Return (X, Y) of the center of cell containing provided text 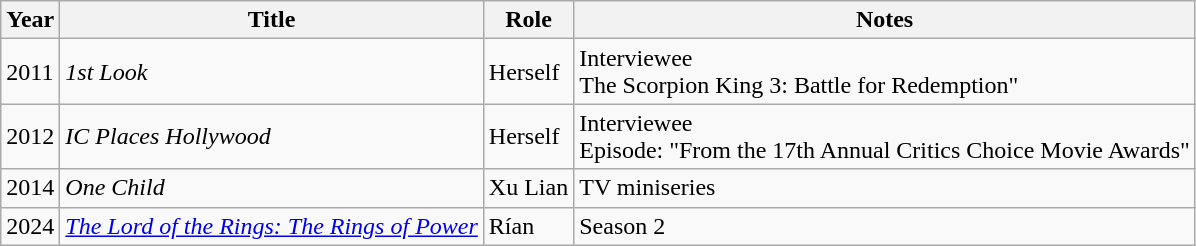
Xu Lian (528, 188)
Title (272, 20)
2024 (30, 226)
IntervieweeEpisode: "From the 17th Annual Critics Choice Movie Awards" (885, 136)
One Child (272, 188)
2014 (30, 188)
TV miniseries (885, 188)
The Lord of the Rings: The Rings of Power (272, 226)
1st Look (272, 72)
Role (528, 20)
Season 2 (885, 226)
2012 (30, 136)
Year (30, 20)
2011 (30, 72)
IC Places Hollywood (272, 136)
IntervieweeThe Scorpion King 3: Battle for Redemption" (885, 72)
Rían (528, 226)
Notes (885, 20)
